Scan for the cell matching the given text and deliver its (X, Y) coordinate at center. 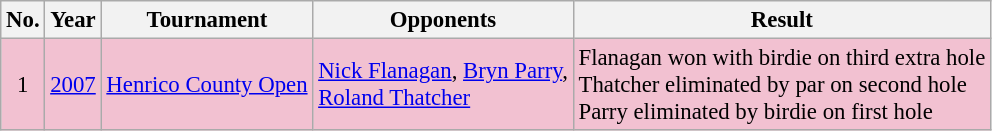
1 (23, 85)
Flanagan won with birdie on third extra holeThatcher eliminated by par on second holeParry eliminated by birdie on first hole (782, 85)
Year (73, 20)
Henrico County Open (207, 85)
Nick Flanagan, Bryn Parry, Roland Thatcher (443, 85)
2007 (73, 85)
Result (782, 20)
Opponents (443, 20)
Tournament (207, 20)
No. (23, 20)
